Extract the [x, y] coordinate from the center of the cell holding the provided text.  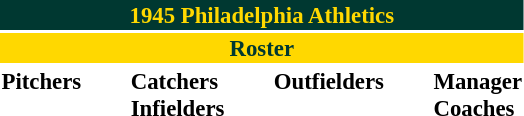
Roster [262, 48]
1945 Philadelphia Athletics [262, 15]
